Determine the (X, Y) coordinate at the center of the cell enclosing the given text.  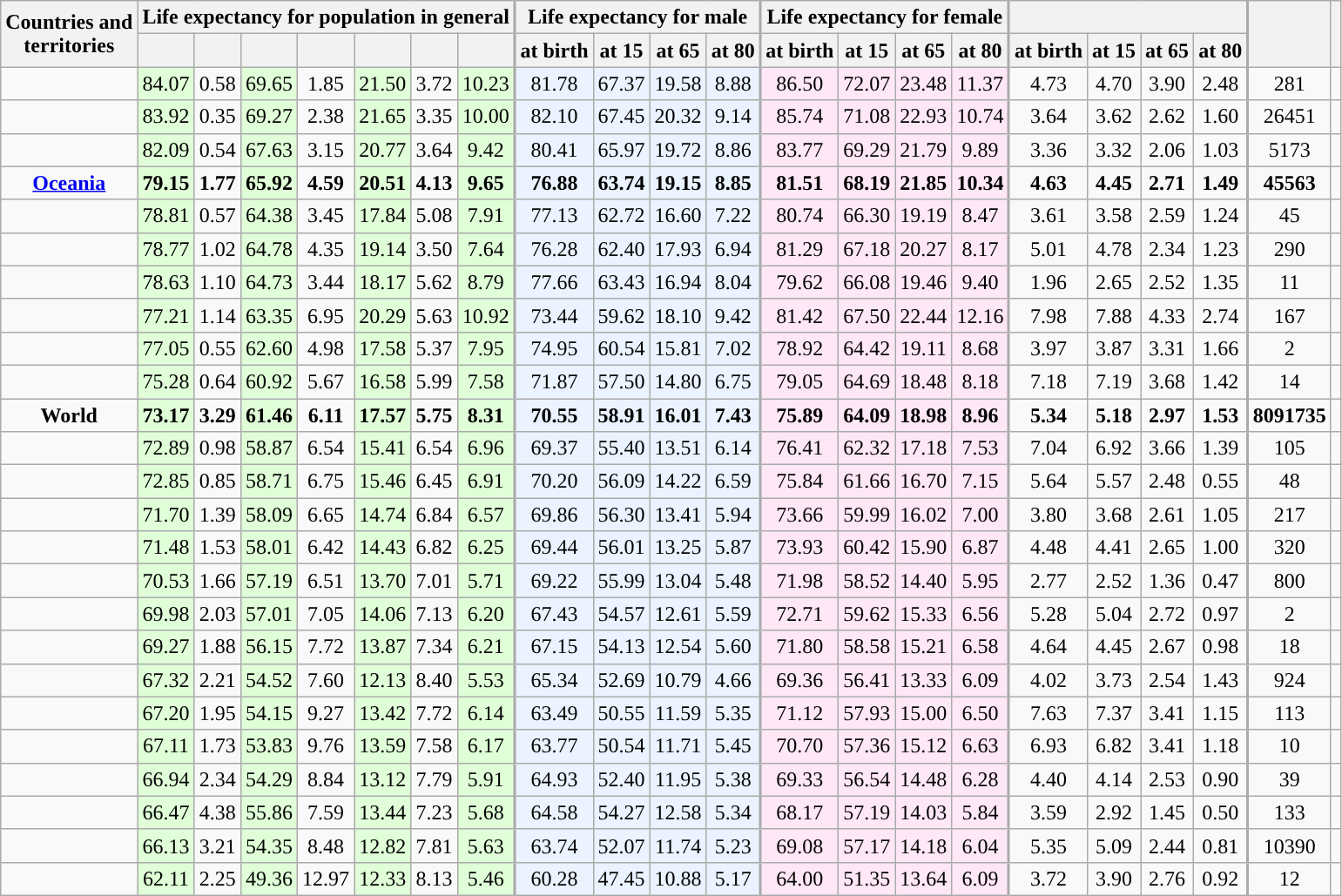
64.69 (867, 381)
16.02 (923, 515)
3.29 (218, 415)
8.47 (981, 216)
50.54 (622, 746)
3.58 (1115, 216)
3.21 (218, 845)
2.71 (1167, 183)
1.85 (326, 84)
167 (1289, 315)
64.93 (554, 779)
58.71 (268, 482)
66.08 (867, 282)
7.00 (981, 515)
67.11 (165, 746)
60.54 (622, 348)
71.70 (165, 515)
62.60 (268, 348)
54.13 (622, 647)
69.33 (799, 779)
5.09 (1115, 845)
55.99 (622, 581)
74.95 (554, 348)
78.63 (165, 282)
1.49 (1221, 183)
64.42 (867, 348)
75.84 (799, 482)
7.64 (486, 249)
6.57 (486, 515)
5.60 (733, 647)
14.74 (383, 515)
69.37 (554, 448)
83.77 (799, 150)
12.13 (383, 680)
56.09 (622, 482)
10.74 (981, 117)
7.91 (486, 216)
53.83 (268, 746)
217 (1289, 515)
7.95 (486, 348)
3.87 (1115, 348)
39 (1289, 779)
13.41 (678, 515)
5.18 (1115, 415)
75.28 (165, 381)
2.92 (1115, 812)
71.12 (799, 713)
5.17 (733, 879)
73.66 (799, 515)
57.17 (867, 845)
81.29 (799, 249)
320 (1289, 548)
11.59 (678, 713)
4.41 (1115, 548)
7.01 (434, 581)
62.40 (622, 249)
5.94 (733, 515)
8.85 (733, 183)
78.77 (165, 249)
58.87 (268, 448)
7.53 (981, 448)
18.10 (678, 315)
20.29 (383, 315)
4.98 (326, 348)
3.73 (1115, 680)
71.48 (165, 548)
0.57 (218, 216)
6.04 (981, 845)
64.38 (268, 216)
9.27 (326, 713)
69.65 (268, 84)
1.05 (1221, 515)
6.65 (326, 515)
4.78 (1115, 249)
1.95 (218, 713)
6.17 (486, 746)
Oceania (70, 183)
1.88 (218, 647)
Life expectancy for male (637, 17)
50.55 (622, 713)
72.07 (867, 84)
4.02 (1049, 680)
64.73 (268, 282)
16.58 (383, 381)
1.77 (218, 183)
2.61 (1167, 515)
8.18 (981, 381)
13.64 (923, 879)
81.42 (799, 315)
4.40 (1049, 779)
5.38 (733, 779)
2.77 (1049, 581)
11 (1289, 282)
13.42 (383, 713)
10 (1289, 746)
68.17 (799, 812)
6.11 (326, 415)
20.32 (678, 117)
1.15 (1221, 713)
80.74 (799, 216)
0.58 (218, 84)
5.68 (486, 812)
1.03 (1221, 150)
54.52 (268, 680)
0.50 (1221, 812)
Countries andterritories (70, 34)
17.57 (383, 415)
113 (1289, 713)
58.09 (268, 515)
5173 (1289, 150)
73.17 (165, 415)
4.66 (733, 680)
67.43 (554, 614)
5.04 (1115, 614)
0.85 (218, 482)
6.20 (486, 614)
7.63 (1049, 713)
9.65 (486, 183)
7.18 (1049, 381)
14 (1289, 381)
12.54 (678, 647)
2.67 (1167, 647)
6.92 (1115, 448)
19.14 (383, 249)
52.40 (622, 779)
5.28 (1049, 614)
66.30 (867, 216)
15.12 (923, 746)
7.15 (981, 482)
16.01 (678, 415)
5.08 (434, 216)
18.17 (383, 282)
58.52 (867, 581)
23.48 (923, 84)
51.35 (867, 879)
65.92 (268, 183)
0.90 (1221, 779)
6.25 (486, 548)
290 (1289, 249)
10.88 (678, 879)
6.93 (1049, 746)
2.59 (1167, 216)
12.97 (326, 879)
3.50 (434, 249)
10.92 (486, 315)
133 (1289, 812)
8.40 (434, 680)
1.73 (218, 746)
16.60 (678, 216)
3.59 (1049, 812)
7.43 (733, 415)
56.01 (622, 548)
14.18 (923, 845)
79.62 (799, 282)
5.91 (486, 779)
4.59 (326, 183)
54.35 (268, 845)
12.82 (383, 845)
19.58 (678, 84)
18.48 (923, 381)
14.06 (383, 614)
7.79 (434, 779)
3.62 (1115, 117)
77.66 (554, 282)
13.25 (678, 548)
69.86 (554, 515)
5.95 (981, 581)
8.48 (326, 845)
3.61 (1049, 216)
49.36 (268, 879)
9.14 (733, 117)
12.61 (678, 614)
7.23 (434, 812)
18 (1289, 647)
63.43 (622, 282)
1.10 (218, 282)
22.44 (923, 315)
3.97 (1049, 348)
5.23 (733, 845)
13.12 (383, 779)
12 (1289, 879)
7.59 (326, 812)
57.36 (867, 746)
3.31 (1167, 348)
2.44 (1167, 845)
13.51 (678, 448)
10.23 (486, 84)
20.51 (383, 183)
7.13 (434, 614)
3.36 (1049, 150)
15.41 (383, 448)
0.47 (1221, 581)
6.42 (326, 548)
1.36 (1167, 581)
67.32 (165, 680)
6.51 (326, 581)
77.21 (165, 315)
56.54 (867, 779)
2.03 (218, 614)
11.95 (678, 779)
19.46 (923, 282)
52.07 (622, 845)
12.16 (981, 315)
15.90 (923, 548)
80.41 (554, 150)
69.98 (165, 614)
48 (1289, 482)
21.65 (383, 117)
71.87 (554, 381)
6.45 (434, 482)
63.35 (268, 315)
84.07 (165, 84)
3.35 (434, 117)
8091735 (1289, 415)
83.92 (165, 117)
14.43 (383, 548)
5.64 (1049, 482)
78.81 (165, 216)
0.54 (218, 150)
14.48 (923, 779)
4.64 (1049, 647)
19.72 (678, 150)
Life expectancy for population in general (326, 17)
16.94 (678, 282)
Life expectancy for female (885, 17)
16.70 (923, 482)
59.99 (867, 515)
2.53 (1167, 779)
77.13 (554, 216)
5.84 (981, 812)
13.04 (678, 581)
17.93 (678, 249)
58.01 (268, 548)
52.69 (622, 680)
2.74 (1221, 315)
5.87 (733, 548)
4.14 (1115, 779)
13.33 (923, 680)
69.29 (867, 150)
66.13 (165, 845)
69.08 (799, 845)
3.44 (326, 282)
21.79 (923, 150)
4.63 (1049, 183)
75.89 (799, 415)
71.08 (867, 117)
7.22 (733, 216)
0.64 (218, 381)
6.91 (486, 482)
5.57 (1115, 482)
2.62 (1167, 117)
0.97 (1221, 614)
17.18 (923, 448)
55.40 (622, 448)
5.99 (434, 381)
8.84 (326, 779)
7.98 (1049, 315)
9.40 (981, 282)
3.45 (326, 216)
4.48 (1049, 548)
13.59 (383, 746)
47.45 (622, 879)
4.70 (1115, 84)
13.87 (383, 647)
8.68 (981, 348)
73.44 (554, 315)
78.92 (799, 348)
7.88 (1115, 315)
2.76 (1167, 879)
56.15 (268, 647)
2.38 (326, 117)
79.15 (165, 183)
800 (1289, 581)
2.54 (1167, 680)
2.06 (1167, 150)
14.40 (923, 581)
56.41 (867, 680)
45563 (1289, 183)
57.50 (622, 381)
8.13 (434, 879)
5.71 (486, 581)
3.15 (326, 150)
77.05 (165, 348)
55.86 (268, 812)
70.53 (165, 581)
62.72 (622, 216)
26451 (1289, 117)
1.96 (1049, 282)
6.94 (733, 249)
4.13 (434, 183)
73.93 (799, 548)
9.76 (326, 746)
14.03 (923, 812)
8.04 (733, 282)
14.22 (678, 482)
0.35 (218, 117)
281 (1289, 84)
20.77 (383, 150)
70.70 (799, 746)
9.89 (981, 150)
58.91 (622, 415)
64.00 (799, 879)
54.29 (268, 779)
6.95 (326, 315)
1.24 (1221, 216)
11.74 (678, 845)
10390 (1289, 845)
72.85 (165, 482)
0.92 (1221, 879)
5.75 (434, 415)
World (70, 415)
924 (1289, 680)
10.34 (981, 183)
76.41 (799, 448)
5.53 (486, 680)
1.60 (1221, 117)
64.09 (867, 415)
60.42 (867, 548)
5.46 (486, 879)
2.72 (1167, 614)
67.18 (867, 249)
5.62 (434, 282)
65.34 (554, 680)
2.21 (218, 680)
6.28 (981, 779)
67.50 (867, 315)
67.20 (165, 713)
70.55 (554, 415)
8.17 (981, 249)
4.38 (218, 812)
64.78 (268, 249)
1.02 (218, 249)
71.98 (799, 581)
18.98 (923, 415)
7.02 (733, 348)
2.97 (1167, 415)
6.84 (434, 515)
70.20 (554, 482)
19.15 (678, 183)
66.94 (165, 779)
1.42 (1221, 381)
7.05 (326, 614)
3.66 (1167, 448)
67.45 (622, 117)
10.00 (486, 117)
76.28 (554, 249)
79.05 (799, 381)
5.01 (1049, 249)
60.28 (554, 879)
65.97 (622, 150)
21.50 (383, 84)
8.31 (486, 415)
67.15 (554, 647)
1.43 (1221, 680)
5.48 (733, 581)
6.58 (981, 647)
6.63 (981, 746)
63.49 (554, 713)
64.58 (554, 812)
6.21 (486, 647)
4.73 (1049, 84)
72.89 (165, 448)
17.58 (383, 348)
7.19 (1115, 381)
54.57 (622, 614)
4.35 (326, 249)
5.59 (733, 614)
15.46 (383, 482)
6.96 (486, 448)
85.74 (799, 117)
19.11 (923, 348)
56.30 (622, 515)
62.11 (165, 879)
5.37 (434, 348)
81.51 (799, 183)
13.70 (383, 581)
0.81 (1221, 845)
45 (1289, 216)
105 (1289, 448)
21.85 (923, 183)
3.80 (1049, 515)
66.47 (165, 812)
58.58 (867, 647)
8.86 (733, 150)
5.45 (733, 746)
15.33 (923, 614)
22.93 (923, 117)
15.00 (923, 713)
7.37 (1115, 713)
20.27 (923, 249)
14.80 (678, 381)
82.10 (554, 117)
13.44 (383, 812)
54.27 (622, 812)
61.46 (268, 415)
69.22 (554, 581)
3.32 (1115, 150)
10.79 (678, 680)
15.21 (923, 647)
12.58 (678, 812)
81.78 (554, 84)
8.88 (733, 84)
69.44 (554, 548)
8.96 (981, 415)
1.14 (218, 315)
69.36 (799, 680)
1.23 (1221, 249)
17.84 (383, 216)
7.04 (1049, 448)
86.50 (799, 84)
2.25 (218, 879)
15.81 (678, 348)
6.56 (981, 614)
6.59 (733, 482)
7.81 (434, 845)
1.18 (1221, 746)
6.50 (981, 713)
68.19 (867, 183)
1.45 (1167, 812)
82.09 (165, 150)
7.60 (326, 680)
63.77 (554, 746)
1.00 (1221, 548)
4.33 (1167, 315)
8.79 (486, 282)
7.34 (434, 647)
57.93 (867, 713)
61.66 (867, 482)
6.87 (981, 548)
62.32 (867, 448)
12.33 (383, 879)
1.35 (1221, 282)
19.19 (923, 216)
57.01 (268, 614)
54.15 (268, 713)
72.71 (799, 614)
67.63 (268, 150)
76.88 (554, 183)
5.67 (326, 381)
60.92 (268, 381)
71.80 (799, 647)
67.37 (622, 84)
11.37 (981, 84)
11.71 (678, 746)
